Provide the (X, Y) coordinate of the cell's center where the given text is located.  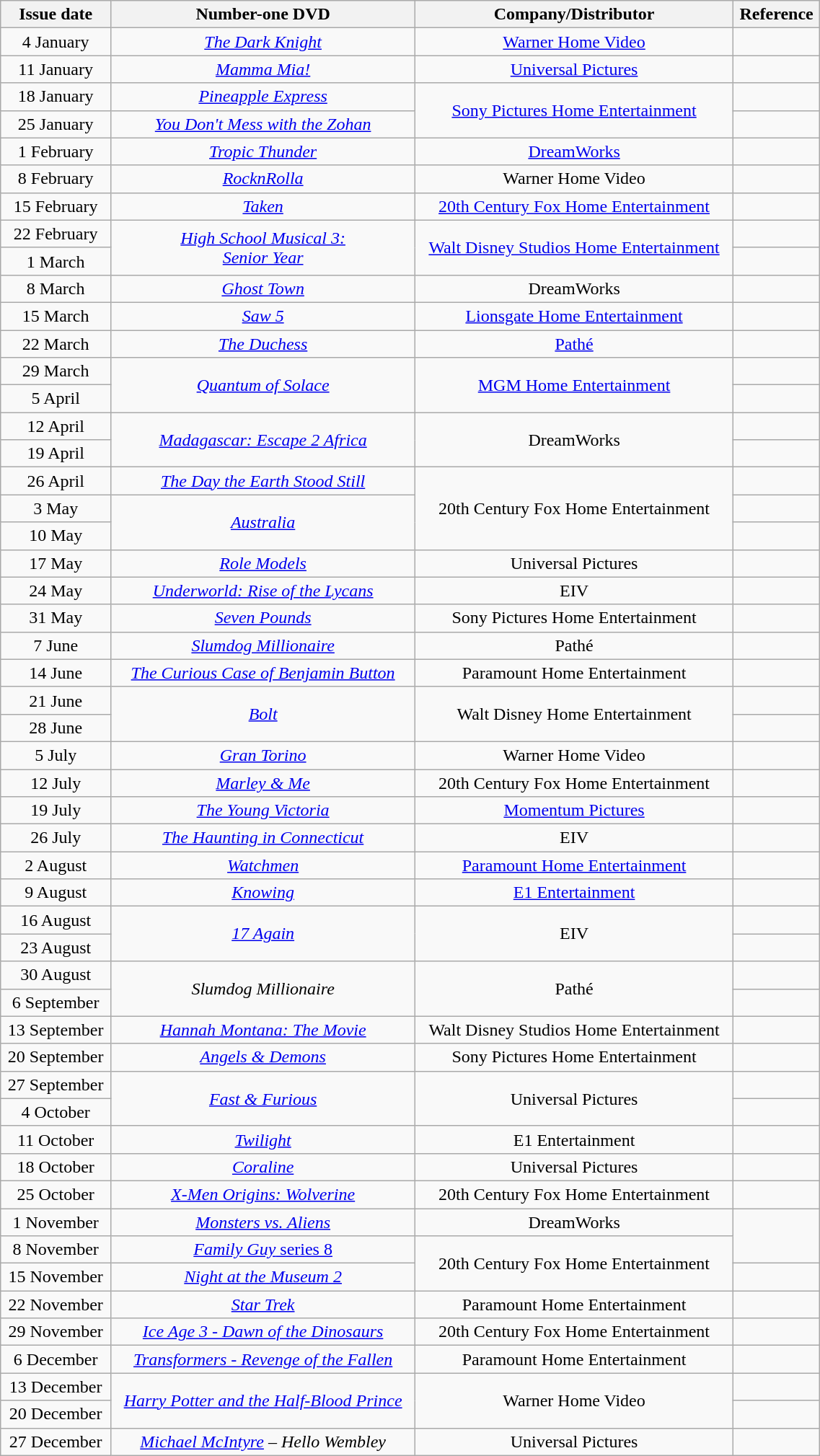
Fast & Furious (263, 1098)
26 July (56, 838)
Hannah Montana: The Movie (263, 1030)
Family Guy series 8 (263, 1250)
Walt Disney Home Entertainment (574, 714)
22 November (56, 1305)
28 June (56, 728)
4 January (56, 42)
Mamma Mia! (263, 69)
Role Models (263, 563)
15 November (56, 1277)
5 July (56, 755)
The Duchess (263, 344)
13 December (56, 1387)
19 April (56, 454)
8 February (56, 179)
27 December (56, 1442)
Michael McIntyre – Hello Wembley (263, 1442)
Seven Pounds (263, 618)
20 December (56, 1414)
The Young Victoria (263, 811)
Star Trek (263, 1305)
31 May (56, 618)
20 September (56, 1057)
Knowing (263, 893)
Saw 5 (263, 316)
Quantum of Solace (263, 385)
18 October (56, 1167)
25 October (56, 1194)
The Curious Case of Benjamin Button (263, 673)
Madagascar: Escape 2 Africa (263, 440)
Transformers - Revenge of the Fallen (263, 1359)
RocknRolla (263, 179)
23 August (56, 948)
Issue date (56, 14)
29 November (56, 1332)
Tropic Thunder (263, 151)
19 July (56, 811)
12 July (56, 782)
Coraline (263, 1167)
24 May (56, 591)
22 February (56, 234)
Number-one DVD (263, 14)
14 June (56, 673)
8 March (56, 288)
29 March (56, 371)
X-Men Origins: Wolverine (263, 1194)
The Haunting in Connecticut (263, 838)
Monsters vs. Aliens (263, 1222)
1 November (56, 1222)
Lionsgate Home Entertainment (574, 316)
Momentum Pictures (574, 811)
Harry Potter and the Half-Blood Prince (263, 1400)
17 Again (263, 934)
11 January (56, 69)
8 November (56, 1250)
10 May (56, 536)
Watchmen (263, 865)
Underworld: Rise of the Lycans (263, 591)
Pineapple Express (263, 97)
Taken (263, 206)
Ghost Town (263, 288)
Twilight (263, 1139)
25 January (56, 124)
6 December (56, 1359)
21 June (56, 700)
Bolt (263, 714)
30 August (56, 975)
Angels & Demons (263, 1057)
15 March (56, 316)
12 April (56, 426)
9 August (56, 893)
Gran Torino (263, 755)
Reference (776, 14)
Ice Age 3 - Dawn of the Dinosaurs (263, 1332)
Marley & Me (263, 782)
4 October (56, 1112)
5 April (56, 399)
15 February (56, 206)
27 September (56, 1085)
26 April (56, 481)
11 October (56, 1139)
You Don't Mess with the Zohan (263, 124)
13 September (56, 1030)
Night at the Museum 2 (263, 1277)
MGM Home Entertainment (574, 385)
7 June (56, 645)
1 February (56, 151)
1 March (56, 261)
17 May (56, 563)
18 January (56, 97)
2 August (56, 865)
Australia (263, 522)
3 May (56, 508)
The Day the Earth Stood Still (263, 481)
6 September (56, 1002)
16 August (56, 920)
Company/Distributor (574, 14)
High School Musical 3:Senior Year (263, 247)
22 March (56, 344)
The Dark Knight (263, 42)
